Provide the [X, Y] coordinate of the cell's center where the given text is located.  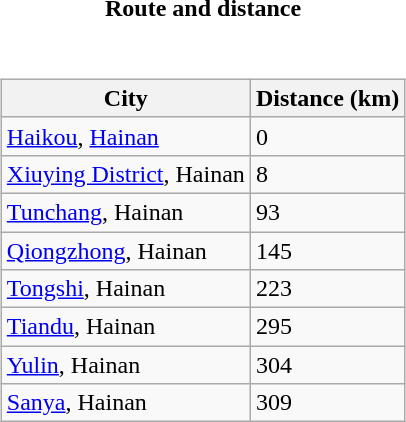
Tongshi, Hainan [126, 289]
295 [327, 327]
Yulin, Hainan [126, 365]
City [126, 98]
8 [327, 174]
Distance (km) [327, 98]
Sanya, Hainan [126, 403]
145 [327, 251]
304 [327, 365]
Tiandu, Hainan [126, 327]
0 [327, 136]
309 [327, 403]
93 [327, 212]
Xiuying District, Hainan [126, 174]
Qiongzhong, Hainan [126, 251]
223 [327, 289]
Haikou, Hainan [126, 136]
Tunchang, Hainan [126, 212]
